Capture the cell that displays the provided text and extract its (x, y) central coordinate. 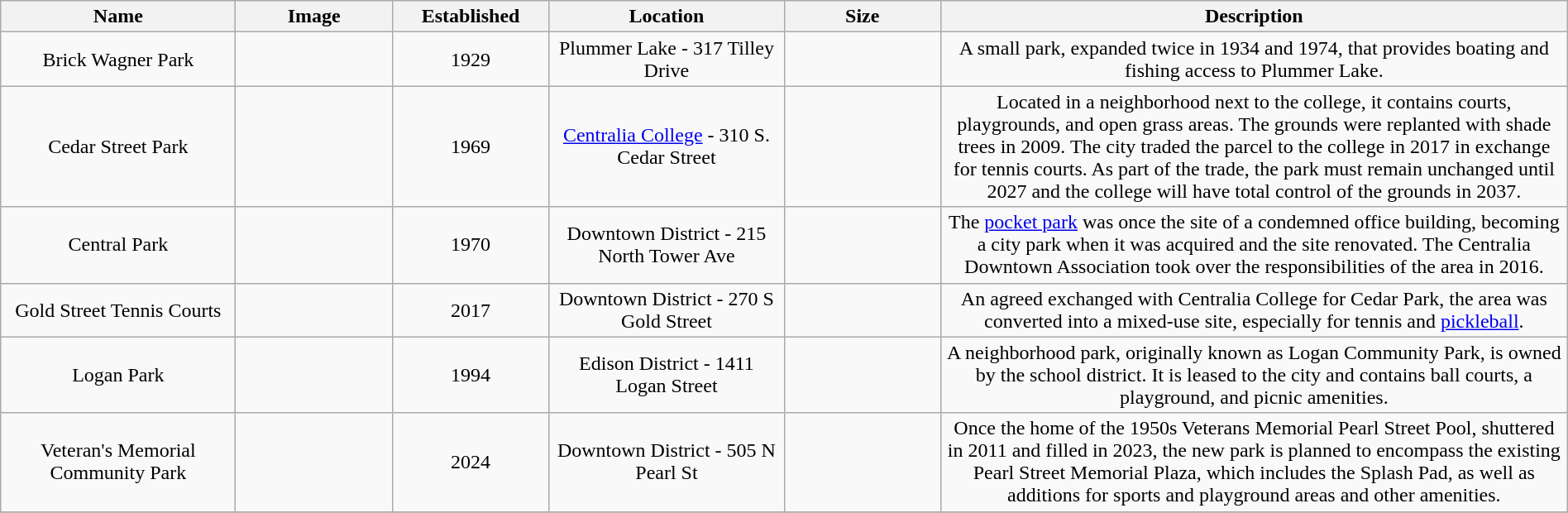
Image (314, 17)
Name (118, 17)
2017 (471, 309)
Gold Street Tennis Courts (118, 309)
Downtown District - 505 N Pearl St (667, 462)
2024 (471, 462)
Established (471, 17)
An agreed exchanged with Centralia College for Cedar Park, the area was converted into a mixed-use site, especially for tennis and pickleball. (1254, 309)
Location (667, 17)
Size (862, 17)
A small park, expanded twice in 1934 and 1974, that provides boating and fishing access to Plummer Lake. (1254, 60)
Veteran's Memorial Community Park (118, 462)
1970 (471, 245)
Centralia College - 310 S. Cedar Street (667, 146)
Cedar Street Park (118, 146)
Edison District - 1411 Logan Street (667, 375)
1994 (471, 375)
1969 (471, 146)
Downtown District - 215 North Tower Ave (667, 245)
1929 (471, 60)
Description (1254, 17)
Brick Wagner Park (118, 60)
Central Park (118, 245)
Downtown District - 270 S Gold Street (667, 309)
Plummer Lake - 317 Tilley Drive (667, 60)
Logan Park (118, 375)
